Scan for the cell matching the given text and deliver its (X, Y) coordinate at center. 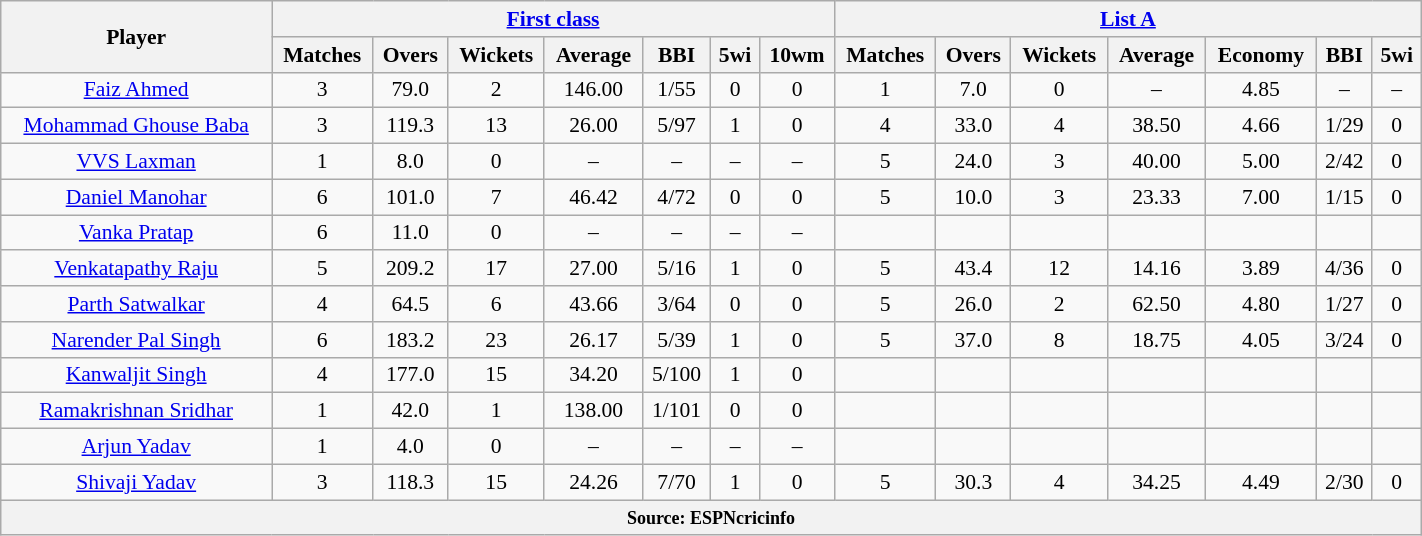
43.4 (974, 269)
38.50 (1156, 126)
23 (496, 340)
Daniel Manohar (136, 197)
7/70 (676, 482)
2/42 (1344, 162)
1/15 (1344, 197)
79.0 (410, 90)
62.50 (1156, 304)
7 (496, 197)
3/24 (1344, 340)
Vanka Pratap (136, 233)
Source: ESPNcricinfo (711, 518)
11.0 (410, 233)
14.16 (1156, 269)
138.00 (593, 411)
4.80 (1260, 304)
1/55 (676, 90)
177.0 (410, 375)
7.00 (1260, 197)
Ramakrishnan Sridhar (136, 411)
101.0 (410, 197)
146.00 (593, 90)
1/29 (1344, 126)
24.0 (974, 162)
27.00 (593, 269)
5/97 (676, 126)
183.2 (410, 340)
Economy (1260, 55)
18.75 (1156, 340)
7.0 (974, 90)
1/27 (1344, 304)
43.66 (593, 304)
5/16 (676, 269)
4/36 (1344, 269)
Venkatapathy Raju (136, 269)
37.0 (974, 340)
Parth Satwalkar (136, 304)
4.66 (1260, 126)
64.5 (410, 304)
Player (136, 36)
10wm (796, 55)
33.0 (974, 126)
23.33 (1156, 197)
26.00 (593, 126)
40.00 (1156, 162)
209.2 (410, 269)
8.0 (410, 162)
30.3 (974, 482)
42.0 (410, 411)
3.89 (1260, 269)
Faiz Ahmed (136, 90)
4/72 (676, 197)
34.20 (593, 375)
Mohammad Ghouse Baba (136, 126)
5/100 (676, 375)
119.3 (410, 126)
Arjun Yadav (136, 447)
118.3 (410, 482)
10.0 (974, 197)
46.42 (593, 197)
17 (496, 269)
3/64 (676, 304)
4.49 (1260, 482)
Shivaji Yadav (136, 482)
2/30 (1344, 482)
24.26 (593, 482)
5/39 (676, 340)
12 (1060, 269)
4.85 (1260, 90)
5.00 (1260, 162)
4.05 (1260, 340)
26.0 (974, 304)
First class (554, 19)
13 (496, 126)
4.0 (410, 447)
26.17 (593, 340)
34.25 (1156, 482)
Narender Pal Singh (136, 340)
Kanwaljit Singh (136, 375)
List A (1128, 19)
8 (1060, 340)
VVS Laxman (136, 162)
1/101 (676, 411)
